For the text-containing cell, return its midpoint in (X, Y) coordinate format. 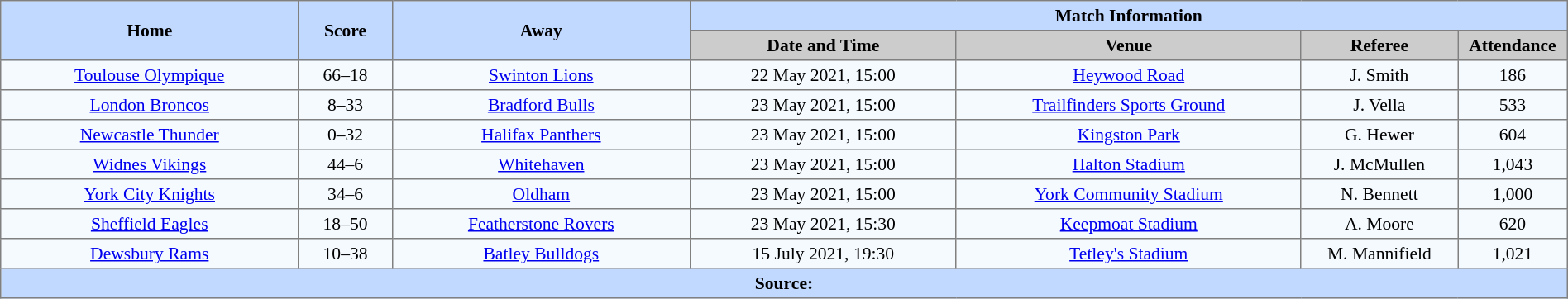
London Broncos (150, 105)
Venue (1128, 45)
Away (541, 31)
A. Moore (1379, 224)
Match Information (1128, 16)
Home (150, 31)
G. Hewer (1379, 135)
533 (1513, 105)
Kingston Park (1128, 135)
Halton Stadium (1128, 164)
620 (1513, 224)
0–32 (346, 135)
N. Bennett (1379, 194)
34–6 (346, 194)
Score (346, 31)
Toulouse Olympique (150, 75)
Oldham (541, 194)
Source: (784, 283)
Batley Bulldogs (541, 254)
M. Mannifield (1379, 254)
Whitehaven (541, 164)
1,000 (1513, 194)
Attendance (1513, 45)
Dewsbury Rams (150, 254)
Heywood Road (1128, 75)
Keepmoat Stadium (1128, 224)
1,021 (1513, 254)
Swinton Lions (541, 75)
23 May 2021, 15:30 (823, 224)
York City Knights (150, 194)
J. Smith (1379, 75)
604 (1513, 135)
Date and Time (823, 45)
18–50 (346, 224)
Bradford Bulls (541, 105)
Trailfinders Sports Ground (1128, 105)
1,043 (1513, 164)
Sheffield Eagles (150, 224)
Halifax Panthers (541, 135)
Tetley's Stadium (1128, 254)
J. Vella (1379, 105)
15 July 2021, 19:30 (823, 254)
Newcastle Thunder (150, 135)
22 May 2021, 15:00 (823, 75)
8–33 (346, 105)
Widnes Vikings (150, 164)
J. McMullen (1379, 164)
Referee (1379, 45)
44–6 (346, 164)
Featherstone Rovers (541, 224)
186 (1513, 75)
York Community Stadium (1128, 194)
10–38 (346, 254)
66–18 (346, 75)
